Scan for the cell matching the given text and deliver its (x, y) coordinate at center. 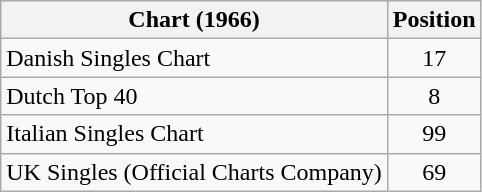
8 (434, 96)
Position (434, 20)
Dutch Top 40 (194, 96)
Danish Singles Chart (194, 58)
Chart (1966) (194, 20)
69 (434, 172)
99 (434, 134)
Italian Singles Chart (194, 134)
17 (434, 58)
UK Singles (Official Charts Company) (194, 172)
